Determine the (x, y) coordinate at the center of the cell enclosing the given text.  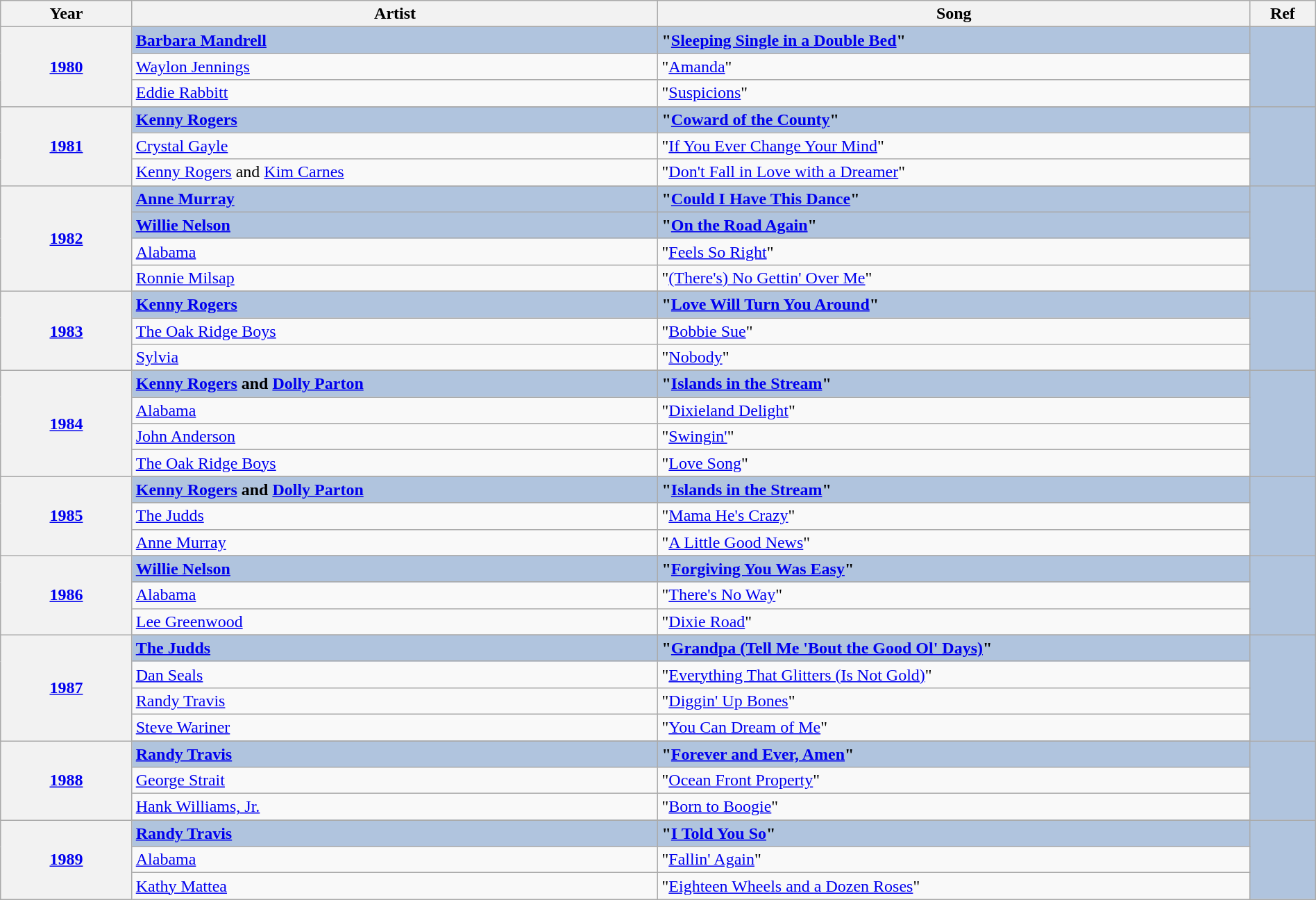
Dan Seals (395, 674)
"Dixie Road" (954, 622)
Steve Wariner (395, 727)
"On the Road Again" (954, 225)
"Love Will Turn You Around" (954, 304)
"Could I Have This Dance" (954, 199)
1983 (67, 331)
1986 (67, 595)
"Eighteen Wheels and a Dozen Roses" (954, 886)
"Fallin' Again" (954, 860)
Ronnie Milsap (395, 278)
"Born to Boogie" (954, 807)
"Grandpa (Tell Me 'Bout the Good Ol' Days)" (954, 648)
1987 (67, 687)
Waylon Jennings (395, 67)
Hank Williams, Jr. (395, 807)
Barbara Mandrell (395, 40)
"Everything That Glitters (Is Not Gold)" (954, 674)
"If You Ever Change Your Mind" (954, 146)
Kathy Mattea (395, 886)
1989 (67, 860)
"Forever and Ever, Amen" (954, 753)
"Sleeping Single in a Double Bed" (954, 40)
"Swingin'" (954, 437)
"Forgiving You Was Easy" (954, 569)
"(There's) No Gettin' Over Me" (954, 278)
"Love Song" (954, 463)
Lee Greenwood (395, 622)
"Ocean Front Property" (954, 781)
"A Little Good News" (954, 542)
1982 (67, 238)
Crystal Gayle (395, 146)
"Diggin' Up Bones" (954, 701)
"Don't Fall in Love with a Dreamer" (954, 172)
Kenny Rogers and Kim Carnes (395, 172)
Sylvia (395, 358)
"Nobody" (954, 358)
John Anderson (395, 437)
"Amanda" (954, 67)
"You Can Dream of Me" (954, 727)
"Dixieland Delight" (954, 410)
Year (67, 14)
"I Told You So" (954, 833)
George Strait (395, 781)
"There's No Way" (954, 595)
1981 (67, 146)
1988 (67, 780)
"Bobbie Sue" (954, 331)
Song (954, 14)
Eddie Rabbitt (395, 93)
"Suspicions" (954, 93)
Ref (1283, 14)
1980 (67, 67)
1984 (67, 424)
"Feels So Right" (954, 251)
1985 (67, 516)
"Coward of the County" (954, 119)
Artist (395, 14)
"Mama He's Crazy" (954, 516)
